Search for the cell housing the specified text and yield its [X, Y] center coordinate. 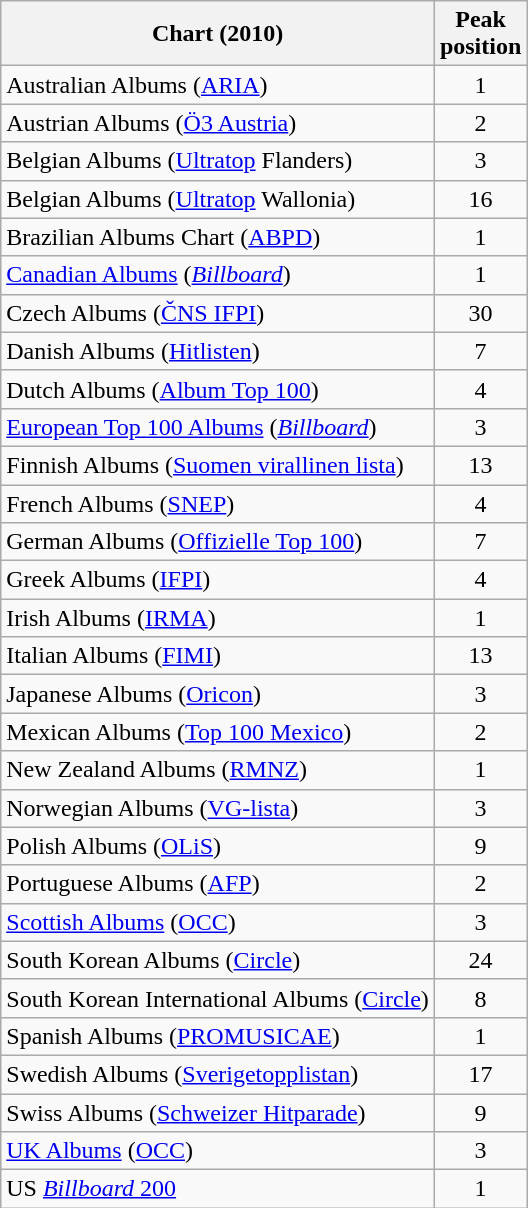
European Top 100 Albums (Billboard) [218, 427]
Polish Albums (OLiS) [218, 846]
Canadian Albums (Billboard) [218, 275]
Peakposition [480, 34]
Chart (2010) [218, 34]
Greek Albums (IFPI) [218, 580]
Irish Albums (IRMA) [218, 618]
Norwegian Albums (VG-lista) [218, 808]
Finnish Albums (Suomen virallinen lista) [218, 465]
17 [480, 1074]
Brazilian Albums Chart (ABPD) [218, 237]
Swedish Albums (Sverigetopplistan) [218, 1074]
24 [480, 960]
Danish Albums (Hitlisten) [218, 351]
New Zealand Albums (RMNZ) [218, 770]
South Korean Albums (Circle) [218, 960]
Italian Albums (FIMI) [218, 656]
US Billboard 200 [218, 1189]
Scottish Albums (OCC) [218, 922]
Swiss Albums (Schweizer Hitparade) [218, 1113]
Dutch Albums (Album Top 100) [218, 389]
Belgian Albums (Ultratop Wallonia) [218, 199]
Austrian Albums (Ö3 Austria) [218, 123]
8 [480, 998]
Belgian Albums (Ultratop Flanders) [218, 161]
French Albums (SNEP) [218, 503]
German Albums (Offizielle Top 100) [218, 542]
30 [480, 313]
Czech Albums (ČNS IFPI) [218, 313]
Japanese Albums (Oricon) [218, 694]
Portuguese Albums (AFP) [218, 884]
Mexican Albums (Top 100 Mexico) [218, 732]
South Korean International Albums (Circle) [218, 998]
Australian Albums (ARIA) [218, 85]
Spanish Albums (PROMUSICAE) [218, 1036]
16 [480, 199]
UK Albums (OCC) [218, 1151]
